From the cell containing the given text, extract its center point as (X, Y) coordinate. 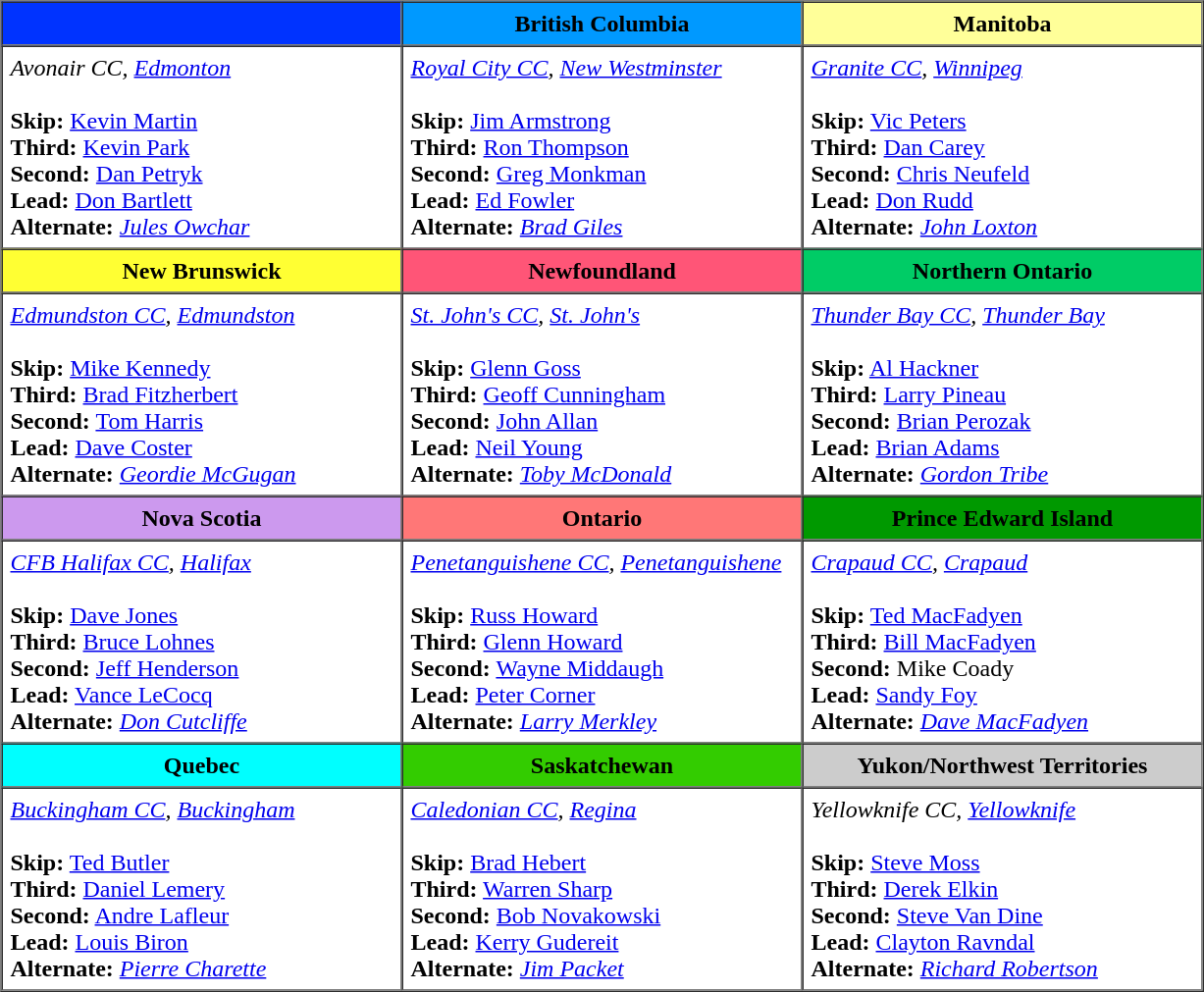
Northern Ontario (1003, 271)
CFB Halifax CC, HalifaxSkip: Dave Jones Third: Bruce Lohnes Second: Jeff Henderson Lead: Vance LeCocq Alternate: Don Cutcliffe (202, 642)
Ontario (602, 518)
Buckingham CC, BuckinghamSkip: Ted Butler Third: Daniel Lemery Second: Andre Lafleur Lead: Louis Biron Alternate: Pierre Charette (202, 889)
Nova Scotia (202, 518)
Penetanguishene CC, PenetanguisheneSkip: Russ Howard Third: Glenn Howard Second: Wayne Middaugh Lead: Peter Corner Alternate: Larry Merkley (602, 642)
Royal City CC, New WestminsterSkip: Jim Armstrong Third: Ron Thompson Second: Greg Monkman Lead: Ed Fowler Alternate: Brad Giles (602, 147)
Newfoundland (602, 271)
Crapaud CC, CrapaudSkip: Ted MacFadyen Third: Bill MacFadyen Second: Mike Coady Lead: Sandy Foy Alternate: Dave MacFadyen (1003, 642)
Quebec (202, 765)
Avonair CC, EdmontonSkip: Kevin Martin Third: Kevin Park Second: Dan Petryk Lead: Don Bartlett Alternate: Jules Owchar (202, 147)
Edmundston CC, EdmundstonSkip: Mike Kennedy Third: Brad Fitzherbert Second: Tom Harris Lead: Dave Coster Alternate: Geordie McGugan (202, 394)
New Brunswick (202, 271)
Granite CC, WinnipegSkip: Vic Peters Third: Dan Carey Second: Chris Neufeld Lead: Don Rudd Alternate: John Loxton (1003, 147)
Yukon/Northwest Territories (1003, 765)
Manitoba (1003, 24)
Yellowknife CC, YellowknifeSkip: Steve Moss Third: Derek Elkin Second: Steve Van Dine Lead: Clayton Ravndal Alternate: Richard Robertson (1003, 889)
Thunder Bay CC, Thunder BaySkip: Al Hackner Third: Larry Pineau Second: Brian Perozak Lead: Brian Adams Alternate: Gordon Tribe (1003, 394)
St. John's CC, St. John'sSkip: Glenn Goss Third: Geoff Cunningham Second: John Allan Lead: Neil Young Alternate: Toby McDonald (602, 394)
Saskatchewan (602, 765)
Caledonian CC, ReginaSkip: Brad Hebert Third: Warren Sharp Second: Bob Novakowski Lead: Kerry Gudereit Alternate: Jim Packet (602, 889)
Prince Edward Island (1003, 518)
British Columbia (602, 24)
